Identify which cell holds the provided text, then report its [X, Y] central coordinate. 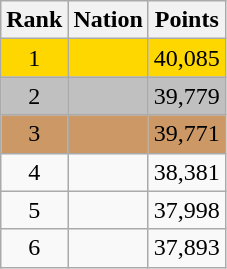
39,779 [186, 96]
Points [186, 20]
5 [34, 210]
2 [34, 96]
3 [34, 134]
4 [34, 172]
40,085 [186, 58]
37,998 [186, 210]
38,381 [186, 172]
Nation [108, 20]
6 [34, 248]
37,893 [186, 248]
39,771 [186, 134]
Rank [34, 20]
1 [34, 58]
